Identify which cell holds the provided text, then report its (x, y) central coordinate. 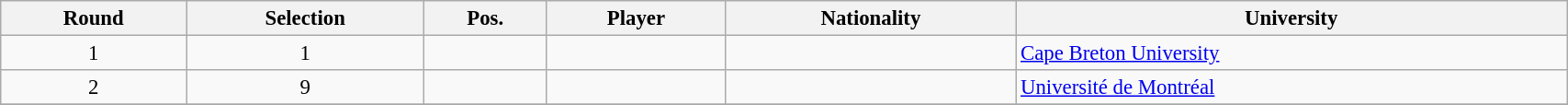
Round (94, 18)
Nationality (871, 18)
Player (636, 18)
Cape Breton University (1292, 53)
Pos. (485, 18)
University (1292, 18)
2 (94, 87)
Selection (305, 18)
9 (305, 87)
Université de Montréal (1292, 87)
